Find where the given text appears and provide that cell's center as [X, Y] coordinate. 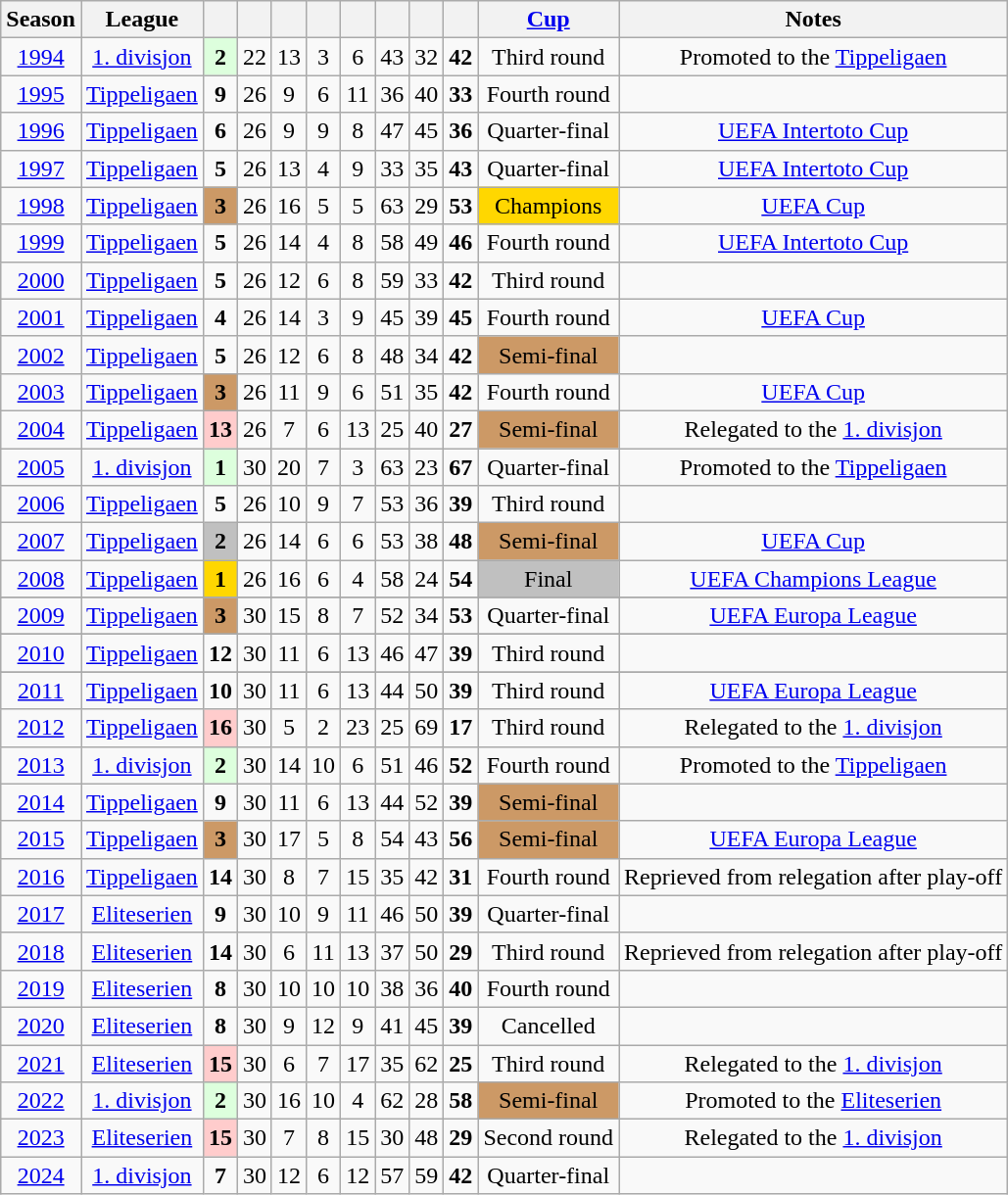
1997 [41, 168]
1995 [41, 94]
Final [549, 579]
League [141, 20]
Notes [813, 20]
32 [427, 57]
Champions [549, 206]
31 [460, 877]
2018 [41, 951]
49 [427, 243]
67 [460, 467]
37 [392, 951]
2015 [41, 839]
1996 [41, 131]
2002 [41, 355]
2004 [41, 429]
20 [288, 467]
24 [427, 579]
2024 [41, 1175]
27 [460, 429]
2019 [41, 988]
2017 [41, 914]
1994 [41, 57]
2022 [41, 1101]
2014 [41, 802]
2009 [41, 616]
57 [392, 1175]
1998 [41, 206]
28 [427, 1101]
Promoted to the Eliteserien [813, 1101]
2000 [41, 280]
2013 [41, 765]
2005 [41, 467]
2020 [41, 1026]
2012 [41, 728]
2023 [41, 1138]
UEFA Champions League [813, 579]
Second round [549, 1138]
41 [392, 1026]
1999 [41, 243]
2010 [41, 653]
69 [427, 728]
2021 [41, 1063]
2007 [41, 542]
2003 [41, 392]
22 [255, 57]
Cup [549, 20]
2008 [41, 579]
2011 [41, 691]
2016 [41, 877]
Season [41, 20]
Cancelled [549, 1026]
2001 [41, 317]
2006 [41, 504]
56 [460, 839]
